For the text-containing cell, return its midpoint in [X, Y] coordinate format. 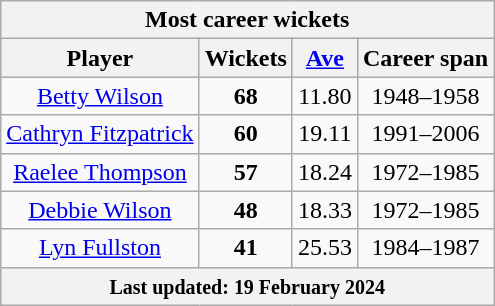
Wickets [246, 58]
18.24 [324, 172]
Career span [425, 58]
18.33 [324, 210]
68 [246, 96]
Ave [324, 58]
Betty Wilson [100, 96]
Lyn Fullston [100, 248]
11.80 [324, 96]
1991–2006 [425, 134]
60 [246, 134]
Most career wickets [248, 20]
Cathryn Fitzpatrick [100, 134]
19.11 [324, 134]
41 [246, 248]
Last updated: 19 February 2024 [248, 286]
1948–1958 [425, 96]
Player [100, 58]
48 [246, 210]
1984–1987 [425, 248]
Debbie Wilson [100, 210]
Raelee Thompson [100, 172]
57 [246, 172]
25.53 [324, 248]
